Scan for the cell matching the given text and deliver its (x, y) coordinate at center. 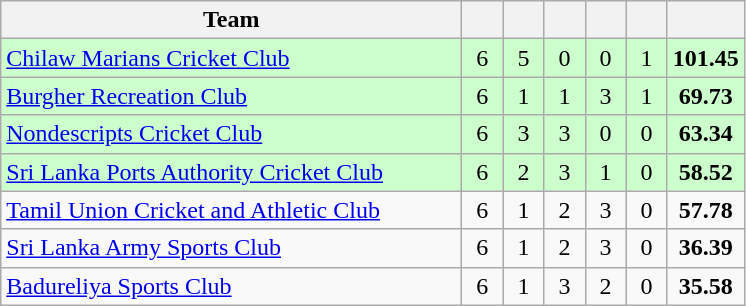
Burgher Recreation Club (232, 96)
Chilaw Marians Cricket Club (232, 58)
101.45 (706, 58)
58.52 (706, 172)
Team (232, 20)
Sri Lanka Ports Authority Cricket Club (232, 172)
36.39 (706, 248)
63.34 (706, 134)
69.73 (706, 96)
Badureliya Sports Club (232, 286)
Sri Lanka Army Sports Club (232, 248)
5 (524, 58)
35.58 (706, 286)
Tamil Union Cricket and Athletic Club (232, 210)
Nondescripts Cricket Club (232, 134)
57.78 (706, 210)
